Locate the cell with the specified text and output its (X, Y) center coordinate. 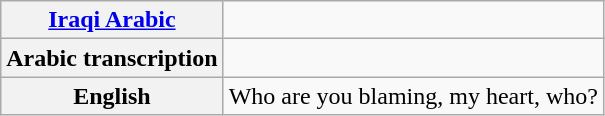
Arabic transcription (112, 58)
English (112, 96)
Iraqi Arabic (112, 20)
Who are you blaming, my heart, who? (413, 96)
